Return the (x, y) coordinate for the center point of the cell that contains the specified text.  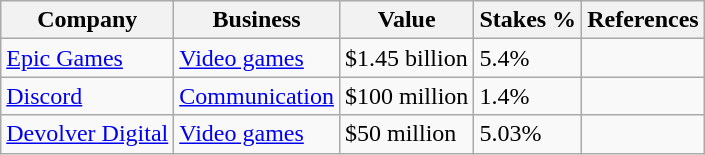
Value (406, 20)
Company (88, 20)
5.4% (528, 58)
$1.45 billion (406, 58)
Discord (88, 96)
$50 million (406, 134)
5.03% (528, 134)
$100 million (406, 96)
Epic Games (88, 58)
Communication (257, 96)
Business (257, 20)
1.4% (528, 96)
References (644, 20)
Stakes % (528, 20)
Devolver Digital (88, 134)
